Pinpoint the cell where the given text exists, returning its [x, y] midpoint coordinate. 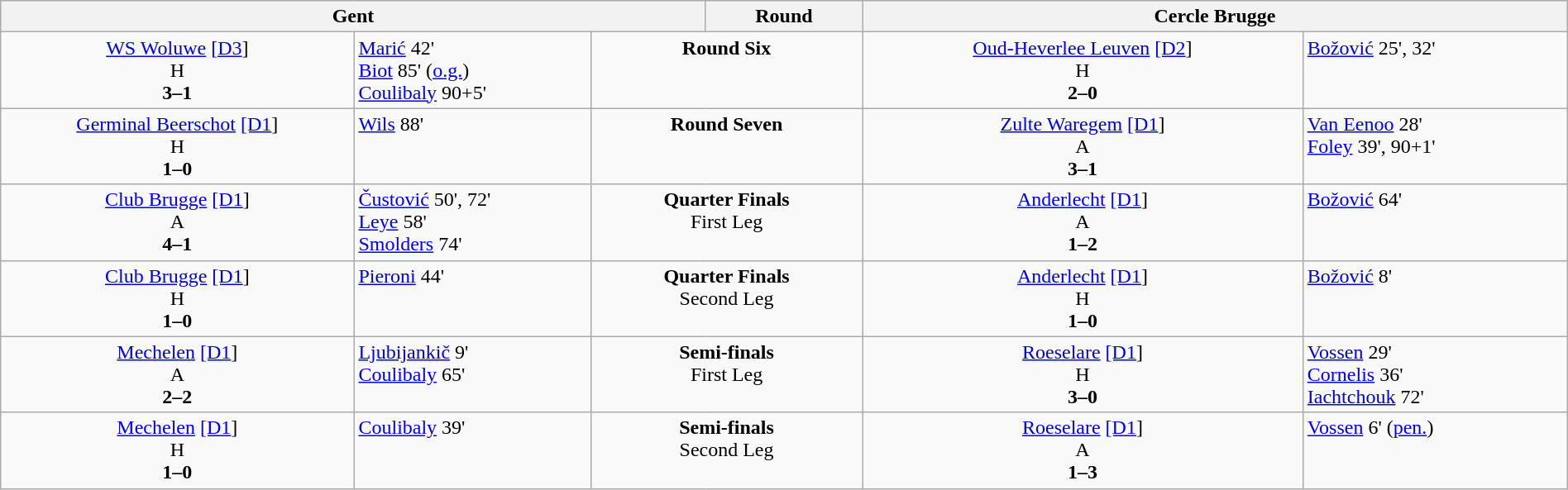
Semi-finalsSecond Leg [726, 450]
Round [784, 17]
Van Eenoo 28' Foley 39', 90+1' [1435, 146]
Mechelen [D1]H1–0 [177, 450]
Anderlecht [D1]H1–0 [1083, 298]
Oud-Heverlee Leuven [D2]H2–0 [1083, 70]
Club Brugge [D1]A4–1 [177, 222]
WS Woluwe [D3]H3–1 [177, 70]
Roeselare [D1]H3–0 [1083, 374]
Marić 42' Biot 85' (o.g.)Coulibaly 90+5' [473, 70]
Round Six [726, 70]
Anderlecht [D1]A1–2 [1083, 222]
Ljubijankič 9'Coulibaly 65' [473, 374]
Round Seven [726, 146]
Quarter FinalsFirst Leg [726, 222]
Mechelen [D1]A2–2 [177, 374]
Coulibaly 39' [473, 450]
Vossen 29'Cornelis 36'Iachtchouk 72' [1435, 374]
Roeselare [D1]A1–3 [1083, 450]
Germinal Beerschot [D1]H1–0 [177, 146]
Božović 25', 32' [1435, 70]
Božović 64' [1435, 222]
Semi-finalsFirst Leg [726, 374]
Club Brugge [D1]H1–0 [177, 298]
Pieroni 44' [473, 298]
Cercle Brugge [1216, 17]
Zulte Waregem [D1]A3–1 [1083, 146]
Gent [353, 17]
Quarter FinalsSecond Leg [726, 298]
Čustović 50', 72' Leye 58' Smolders 74' [473, 222]
Božović 8' [1435, 298]
Vossen 6' (pen.) [1435, 450]
Wils 88' [473, 146]
